Provide the [X, Y] coordinate of the cell's center where the given text is located.  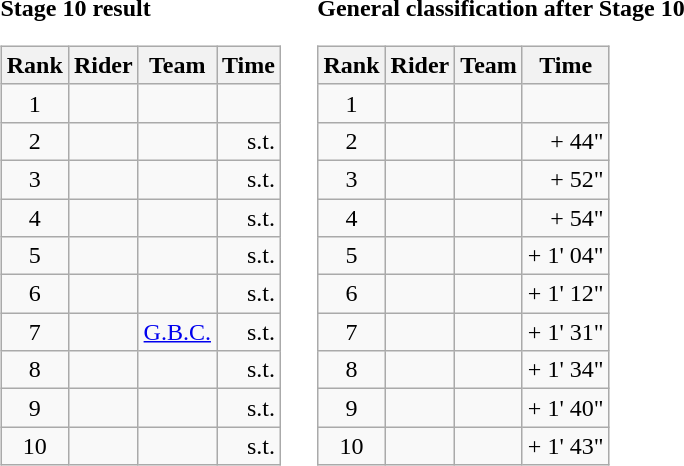
+ 1' 40" [566, 408]
+ 1' 04" [566, 256]
G.B.C. [177, 332]
+ 1' 34" [566, 370]
+ 44" [566, 141]
+ 54" [566, 217]
+ 1' 43" [566, 446]
+ 1' 31" [566, 332]
+ 52" [566, 179]
+ 1' 12" [566, 294]
